From the cell containing the given text, extract its center point as [X, Y] coordinate. 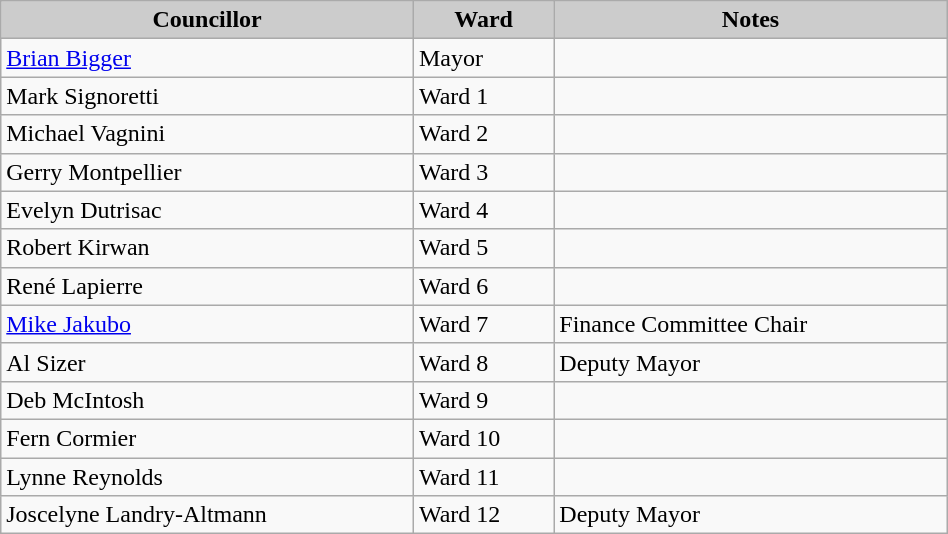
Ward 1 [483, 96]
Ward 11 [483, 477]
Mark Signoretti [208, 96]
Fern Cormier [208, 438]
Ward 8 [483, 362]
Robert Kirwan [208, 248]
Ward 12 [483, 515]
Ward [483, 20]
Councillor [208, 20]
Ward 6 [483, 286]
Mayor [483, 58]
Ward 5 [483, 248]
Ward 10 [483, 438]
Joscelyne Landry-Altmann [208, 515]
Ward 7 [483, 324]
Mike Jakubo [208, 324]
Ward 2 [483, 134]
Ward 9 [483, 400]
Al Sizer [208, 362]
Finance Committee Chair [750, 324]
Lynne Reynolds [208, 477]
Evelyn Dutrisac [208, 210]
Ward 4 [483, 210]
René Lapierre [208, 286]
Brian Bigger [208, 58]
Deb McIntosh [208, 400]
Ward 3 [483, 172]
Gerry Montpellier [208, 172]
Michael Vagnini [208, 134]
Notes [750, 20]
